Determine the (x, y) coordinate at the center of the cell enclosing the given text.  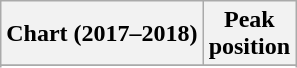
Peakposition (249, 34)
Chart (2017–2018) (102, 34)
